Identify which cell holds the provided text, then report its [X, Y] central coordinate. 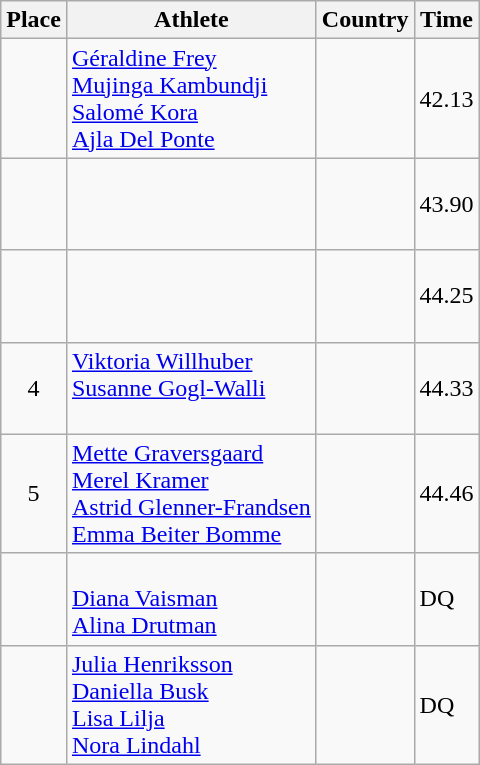
4 [34, 388]
42.13 [446, 98]
Diana VaismanAlina Drutman [191, 599]
44.46 [446, 494]
Athlete [191, 20]
Viktoria WillhuberSusanne Gogl-Walli [191, 388]
43.90 [446, 204]
Place [34, 20]
Country [365, 20]
Géraldine FreyMujinga KambundjiSalomé KoraAjla Del Ponte [191, 98]
Julia HenrikssonDaniella BuskLisa LiljaNora Lindahl [191, 704]
Time [446, 20]
Mette GraversgaardMerel KramerAstrid Glenner-FrandsenEmma Beiter Bomme [191, 494]
5 [34, 494]
44.33 [446, 388]
44.25 [446, 296]
